Return (X, Y) of the center of cell containing provided text 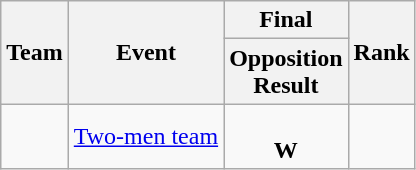
Opposition Result (286, 72)
Rank (382, 52)
W (286, 136)
Team (35, 52)
Event (146, 52)
Final (286, 20)
Two-men team (146, 136)
